Return the [X, Y] coordinate for the center point of the cell that contains the specified text.  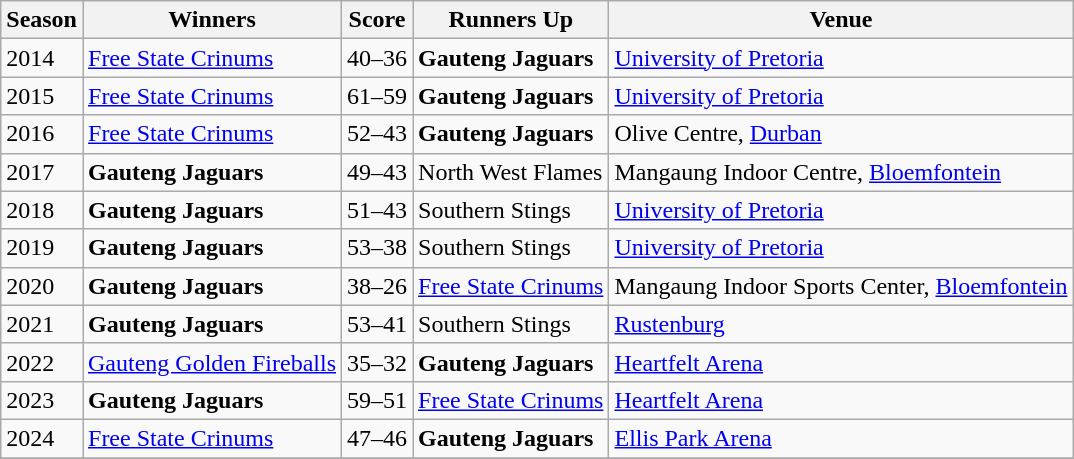
35–32 [378, 362]
53–38 [378, 248]
47–46 [378, 438]
Winners [212, 20]
52–43 [378, 134]
North West Flames [511, 172]
51–43 [378, 210]
Season [42, 20]
2017 [42, 172]
2021 [42, 324]
40–36 [378, 58]
2014 [42, 58]
Rustenburg [841, 324]
Olive Centre, Durban [841, 134]
61–59 [378, 96]
2020 [42, 286]
53–41 [378, 324]
Mangaung Indoor Sports Center, Bloemfontein [841, 286]
2015 [42, 96]
Gauteng Golden Fireballs [212, 362]
2022 [42, 362]
2018 [42, 210]
Mangaung Indoor Centre, Bloemfontein [841, 172]
2024 [42, 438]
Venue [841, 20]
2016 [42, 134]
59–51 [378, 400]
38–26 [378, 286]
Ellis Park Arena [841, 438]
2023 [42, 400]
Score [378, 20]
Runners Up [511, 20]
49–43 [378, 172]
2019 [42, 248]
